Locate the cell with the specified text and output its [x, y] center coordinate. 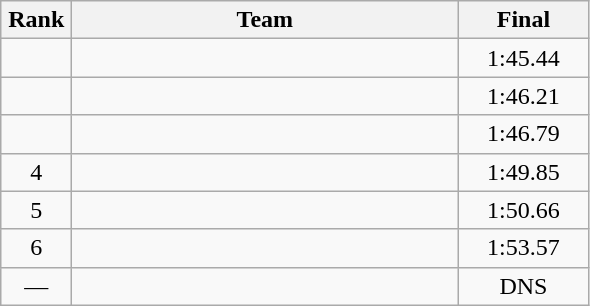
DNS [524, 286]
— [36, 286]
Team [265, 20]
Final [524, 20]
4 [36, 172]
Rank [36, 20]
1:50.66 [524, 210]
5 [36, 210]
1:45.44 [524, 58]
1:46.79 [524, 134]
1:46.21 [524, 96]
1:49.85 [524, 172]
1:53.57 [524, 248]
6 [36, 248]
